Identify which cell holds the provided text, then report its (x, y) central coordinate. 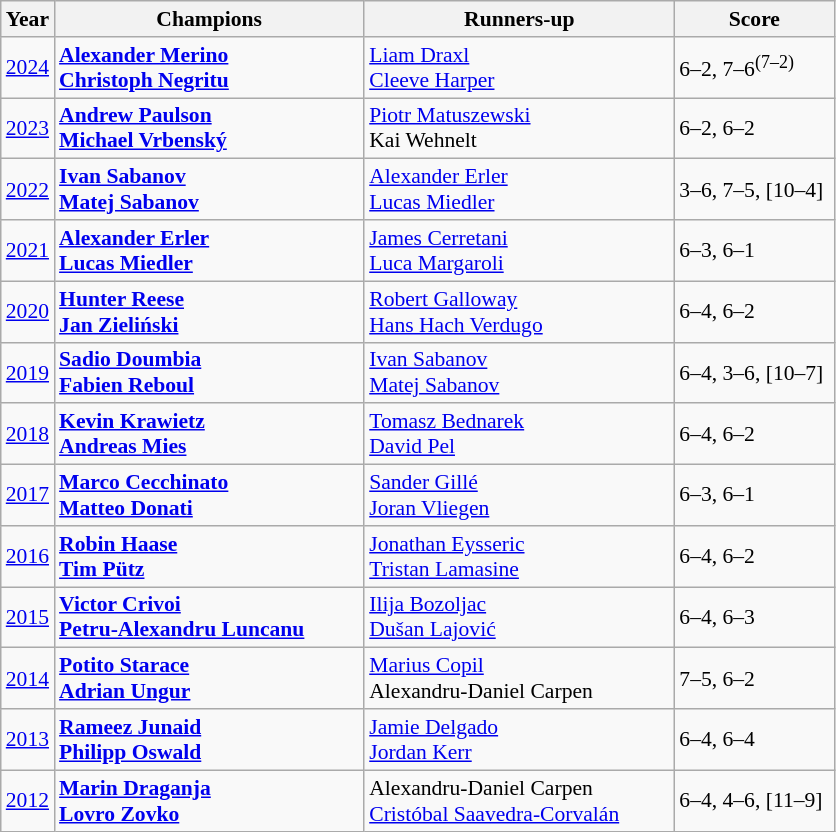
6–4, 6–4 (754, 740)
Alexandru-Daniel Carpen Cristóbal Saavedra-Corvalán (519, 800)
2020 (28, 312)
Champions (209, 19)
3–6, 7–5, [10–4] (754, 190)
2013 (28, 740)
6–4, 4–6, [11–9] (754, 800)
Piotr Matuszewski Kai Wehnelt (519, 128)
Ilija Bozoljac Dušan Lajović (519, 618)
2017 (28, 496)
2015 (28, 618)
2023 (28, 128)
Sander Gillé Joran Vliegen (519, 496)
Hunter Reese Jan Zieliński (209, 312)
Liam Draxl Cleeve Harper (519, 68)
Potito Starace Adrian Ungur (209, 678)
2016 (28, 556)
2014 (28, 678)
2012 (28, 800)
Marin Draganja Lovro Zovko (209, 800)
2019 (28, 372)
6–4, 3–6, [10–7] (754, 372)
Sadio Doumbia Fabien Reboul (209, 372)
6–2, 6–2 (754, 128)
7–5, 6–2 (754, 678)
Jamie Delgado Jordan Kerr (519, 740)
6–2, 7–6(7–2) (754, 68)
2024 (28, 68)
Marius Copil Alexandru-Daniel Carpen (519, 678)
Year (28, 19)
Runners-up (519, 19)
Kevin Krawietz Andreas Mies (209, 434)
Andrew Paulson Michael Vrbenský (209, 128)
2021 (28, 250)
Alexander Merino Christoph Negritu (209, 68)
6–4, 6–3 (754, 618)
2022 (28, 190)
Victor Crivoi Petru-Alexandru Luncanu (209, 618)
James Cerretani Luca Margaroli (519, 250)
Score (754, 19)
Rameez Junaid Philipp Oswald (209, 740)
Tomasz Bednarek David Pel (519, 434)
2018 (28, 434)
Marco Cecchinato Matteo Donati (209, 496)
Jonathan Eysseric Tristan Lamasine (519, 556)
Robin Haase Tim Pütz (209, 556)
Robert Galloway Hans Hach Verdugo (519, 312)
